Locate the cell with the specified text and output its [X, Y] center coordinate. 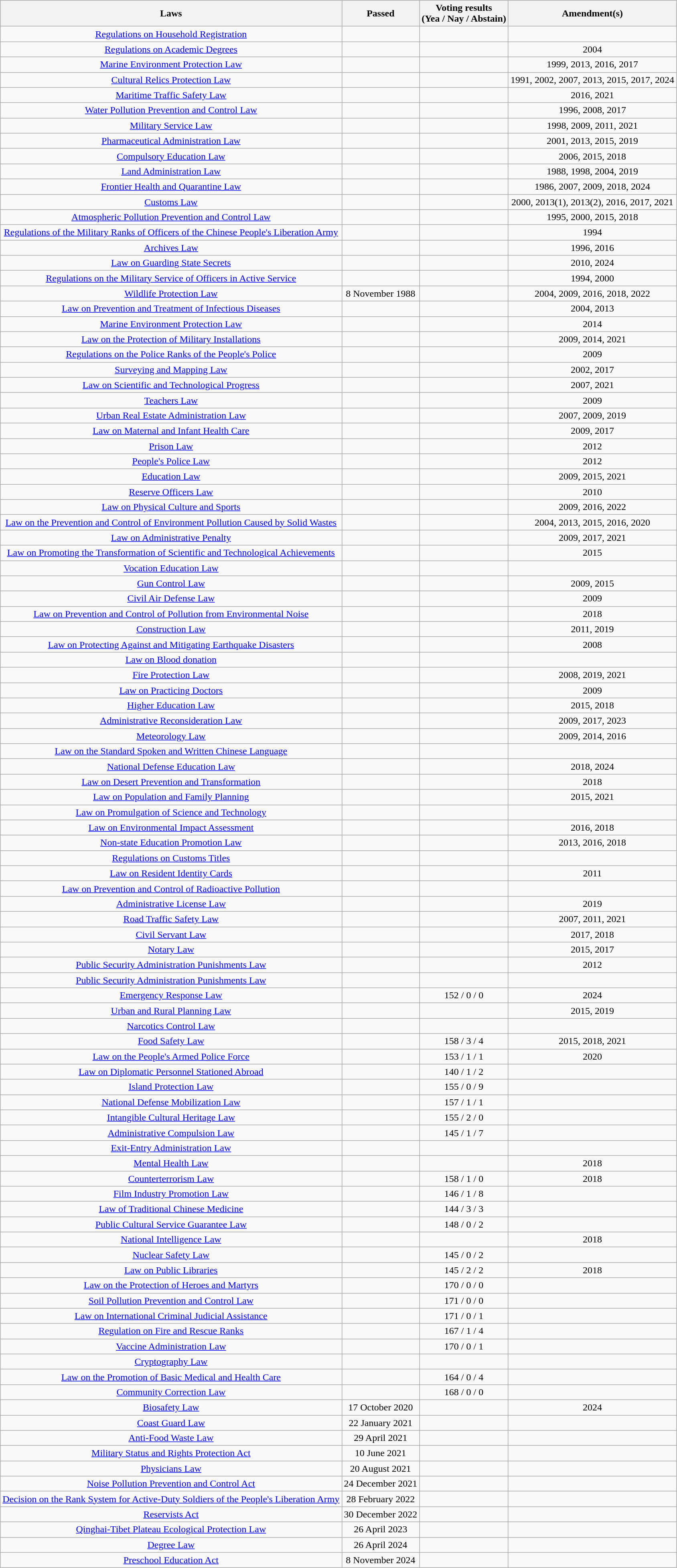
153 / 1 / 1 [464, 1056]
1998, 2009, 2011, 2021 [592, 125]
Preschool Education Act [171, 1560]
Intangible Cultural Heritage Law [171, 1117]
164 / 0 / 4 [464, 1377]
Cryptography Law [171, 1362]
Law on the People's Armed Police Force [171, 1056]
Reservists Act [171, 1514]
28 February 2022 [381, 1499]
2015, 2018 [592, 706]
170 / 0 / 1 [464, 1346]
Atmospheric Pollution Prevention and Control Law [171, 217]
Notary Law [171, 950]
Narcotics Control Law [171, 1026]
Administrative License Law [171, 904]
148 / 0 / 2 [464, 1224]
2013, 2016, 2018 [592, 843]
2004 [592, 49]
146 / 1 / 8 [464, 1194]
Urban and Rural Planning Law [171, 1011]
2018, 2024 [592, 767]
Civil Air Defense Law [171, 599]
Administrative Reconsideration Law [171, 721]
29 April 2021 [381, 1438]
Amendment(s) [592, 14]
1994 [592, 233]
2016, 2021 [592, 95]
2019 [592, 904]
Road Traffic Safety Law [171, 919]
Water Pollution Prevention and Control Law [171, 110]
2007, 2009, 2019 [592, 415]
Military Service Law [171, 125]
Law on the Protection of Military Installations [171, 339]
Anti-Food Waste Law [171, 1438]
Film Industry Promotion Law [171, 1194]
Urban Real Estate Administration Law [171, 415]
2009, 2015, 2021 [592, 477]
2010, 2024 [592, 263]
1999, 2013, 2016, 2017 [592, 65]
Civil Servant Law [171, 935]
2009, 2017, 2023 [592, 721]
Law on Administrative Penalty [171, 538]
Nuclear Safety Law [171, 1255]
Law on Resident Identity Cards [171, 873]
1995, 2000, 2015, 2018 [592, 217]
Law on Practicing Doctors [171, 690]
Law on Protecting Against and Mitigating Earthquake Disasters [171, 644]
Law of Traditional Chinese Medicine [171, 1209]
2015, 2021 [592, 797]
Mental Health Law [171, 1163]
155 / 0 / 9 [464, 1087]
Laws [171, 14]
Law on Physical Culture and Sports [171, 507]
Law on Diplomatic Personnel Stationed Abroad [171, 1072]
Construction Law [171, 629]
2004, 2009, 2016, 2018, 2022 [592, 293]
Biosafety Law [171, 1407]
2008, 2019, 2021 [592, 675]
Food Safety Law [171, 1041]
2015 [592, 553]
Law on Prevention and Control of Radioactive Pollution [171, 888]
Counterterrorism Law [171, 1178]
2001, 2013, 2015, 2019 [592, 141]
Law on Promulgation of Science and Technology [171, 812]
Regulations on Household Registration [171, 34]
Regulations on the Military Service of Officers in Active Service [171, 278]
2009, 2014, 2021 [592, 339]
Passed [381, 14]
Maritime Traffic Safety Law [171, 95]
National Intelligence Law [171, 1240]
Community Correction Law [171, 1392]
Decision on the Rank System for Active-Duty Soldiers of the People's Liberation Army [171, 1499]
Emergency Response Law [171, 995]
Exit-Entry Administration Law [171, 1148]
1991, 2002, 2007, 2013, 2015, 2017, 2024 [592, 80]
145 / 1 / 7 [464, 1133]
Law on Desert Prevention and Transformation [171, 782]
Law on the Protection of Heroes and Martyrs [171, 1285]
140 / 1 / 2 [464, 1072]
Soil Pollution Prevention and Control Law [171, 1301]
2007, 2011, 2021 [592, 919]
2009, 2015 [592, 583]
Law on Promoting the Transformation of Scientific and Technological Achievements [171, 553]
Vaccine Administration Law [171, 1346]
20 August 2021 [381, 1469]
Noise Pollution Prevention and Control Act [171, 1484]
167 / 1 / 4 [464, 1331]
157 / 1 / 1 [464, 1102]
Law on Prevention and Control of Pollution from Environmental Noise [171, 614]
171 / 0 / 0 [464, 1301]
158 / 1 / 0 [464, 1178]
2010 [592, 492]
171 / 0 / 1 [464, 1316]
Vocation Education Law [171, 568]
2009, 2017 [592, 431]
1994, 2000 [592, 278]
26 April 2024 [381, 1545]
168 / 0 / 0 [464, 1392]
Voting results(Yea / Nay / Abstain) [464, 14]
1986, 2007, 2009, 2018, 2024 [592, 186]
Island Protection Law [171, 1087]
Reserve Officers Law [171, 492]
People's Police Law [171, 461]
Surveying and Mapping Law [171, 370]
Higher Education Law [171, 706]
155 / 2 / 0 [464, 1117]
2020 [592, 1056]
Public Cultural Service Guarantee Law [171, 1224]
Law on Guarding State Secrets [171, 263]
1996, 2016 [592, 248]
Law on the Standard Spoken and Written Chinese Language [171, 751]
2002, 2017 [592, 370]
Law on Scientific and Technological Progress [171, 385]
10 June 2021 [381, 1453]
2004, 2013 [592, 309]
Regulations on Customs Titles [171, 858]
2017, 2018 [592, 935]
Non-state Education Promotion Law [171, 843]
2014 [592, 324]
Prison Law [171, 446]
8 November 2024 [381, 1560]
Regulations on the Police Ranks of the People's Police [171, 354]
Administrative Compulsion Law [171, 1133]
Law on the Prevention and Control of Environment Pollution Caused by Solid Wastes [171, 522]
Law on Maternal and Infant Health Care [171, 431]
Law on Prevention and Treatment of Infectious Diseases [171, 309]
2007, 2021 [592, 385]
Gun Control Law [171, 583]
2016, 2018 [592, 827]
Teachers Law [171, 400]
Military Status and Rights Protection Act [171, 1453]
Law on Environmental Impact Assessment [171, 827]
8 November 1988 [381, 293]
Regulations on Academic Degrees [171, 49]
170 / 0 / 0 [464, 1285]
National Defense Mobilization Law [171, 1102]
Archives Law [171, 248]
2009, 2014, 2016 [592, 736]
Fire Protection Law [171, 675]
Education Law [171, 477]
Customs Law [171, 202]
144 / 3 / 3 [464, 1209]
2011 [592, 873]
26 April 2023 [381, 1530]
Pharmaceutical Administration Law [171, 141]
Meteorology Law [171, 736]
22 January 2021 [381, 1423]
Land Administration Law [171, 171]
2011, 2019 [592, 629]
30 December 2022 [381, 1514]
Compulsory Education Law [171, 156]
Regulations of the Military Ranks of Officers of the Chinese People's Liberation Army [171, 233]
Law on Population and Family Planning [171, 797]
145 / 0 / 2 [464, 1255]
Coast Guard Law [171, 1423]
Law on International Criminal Judicial Assistance [171, 1316]
National Defense Education Law [171, 767]
Degree Law [171, 1545]
1996, 2008, 2017 [592, 110]
2000, 2013(1), 2013(2), 2016, 2017, 2021 [592, 202]
145 / 2 / 2 [464, 1270]
2015, 2019 [592, 1011]
Law on Public Libraries [171, 1270]
Wildlife Protection Law [171, 293]
Law on the Promotion of Basic Medical and Health Care [171, 1377]
2015, 2017 [592, 950]
158 / 3 / 4 [464, 1041]
Regulation on Fire and Rescue Ranks [171, 1331]
2015, 2018, 2021 [592, 1041]
24 December 2021 [381, 1484]
2009, 2017, 2021 [592, 538]
Cultural Relics Protection Law [171, 80]
Frontier Health and Quarantine Law [171, 186]
2006, 2015, 2018 [592, 156]
2008 [592, 644]
Law on Blood donation [171, 660]
152 / 0 / 0 [464, 995]
Qinghai-Tibet Plateau Ecological Protection Law [171, 1530]
Physicians Law [171, 1469]
1988, 1998, 2004, 2019 [592, 171]
17 October 2020 [381, 1407]
2004, 2013, 2015, 2016, 2020 [592, 522]
2009, 2016, 2022 [592, 507]
